From the cell containing the given text, extract its center point as (X, Y) coordinate. 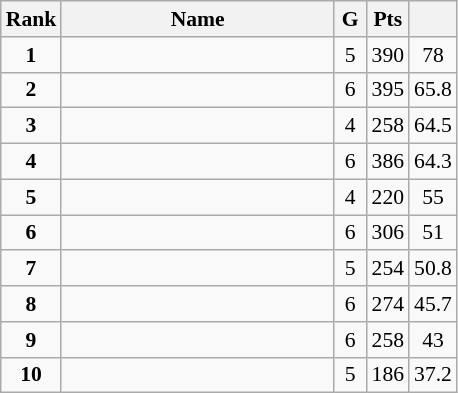
386 (388, 162)
78 (433, 55)
55 (433, 197)
7 (32, 269)
8 (32, 304)
65.8 (433, 90)
306 (388, 233)
220 (388, 197)
50.8 (433, 269)
45.7 (433, 304)
274 (388, 304)
2 (32, 90)
186 (388, 375)
9 (32, 340)
3 (32, 126)
395 (388, 90)
390 (388, 55)
64.3 (433, 162)
Rank (32, 19)
G (350, 19)
10 (32, 375)
64.5 (433, 126)
51 (433, 233)
Name (198, 19)
43 (433, 340)
1 (32, 55)
Pts (388, 19)
37.2 (433, 375)
254 (388, 269)
